Output the (X, Y) coordinate of the center of the cell containing the given text.  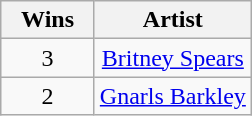
2 (48, 96)
Wins (48, 20)
Gnarls Barkley (172, 96)
Britney Spears (172, 58)
3 (48, 58)
Artist (172, 20)
